From the cell containing the given text, extract its center point as [x, y] coordinate. 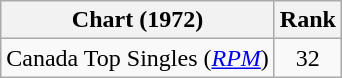
32 [308, 58]
Chart (1972) [138, 20]
Rank [308, 20]
Canada Top Singles (RPM) [138, 58]
